Detect which cell encompasses the target text, then output its [X, Y] center coordinate. 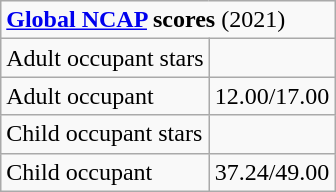
Global NCAP scores (2021) [168, 20]
37.24/49.00 [272, 172]
Adult occupant stars [105, 58]
Child occupant stars [105, 134]
Adult occupant [105, 96]
Child occupant [105, 172]
12.00/17.00 [272, 96]
